Return the [x, y] coordinate for the center point of the cell that contains the specified text.  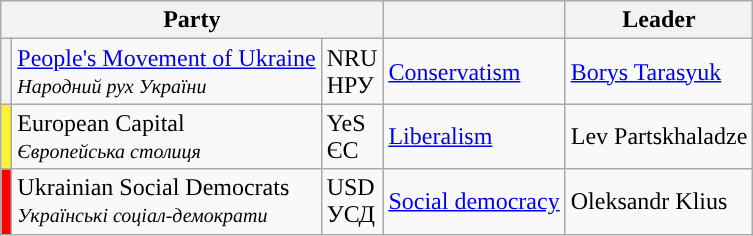
Leader [659, 20]
NRUНРУ [352, 72]
Conservatism [474, 72]
Liberalism [474, 136]
Social democracy [474, 202]
People's Movement of UkraineНародний рух України [166, 72]
Lev Partskhaladze [659, 136]
Oleksandr Klius [659, 202]
YeSЄС [352, 136]
Party [192, 20]
Borys Tarasyuk [659, 72]
USDУСД [352, 202]
Ukrainian Social DemocratsУкраїнські соціал-демократи [166, 202]
European CapitalЄвропейська столиця [166, 136]
